From the cell containing the given text, extract its center point as (x, y) coordinate. 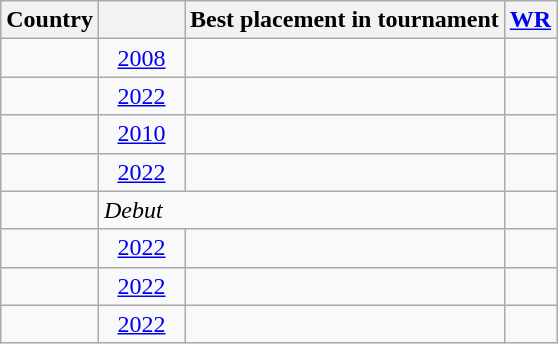
Debut (301, 210)
Best placement in tournament (345, 20)
2010 (141, 134)
2008 (141, 58)
WR (530, 20)
Country (50, 20)
